Locate the cell with the specified text and output its (x, y) center coordinate. 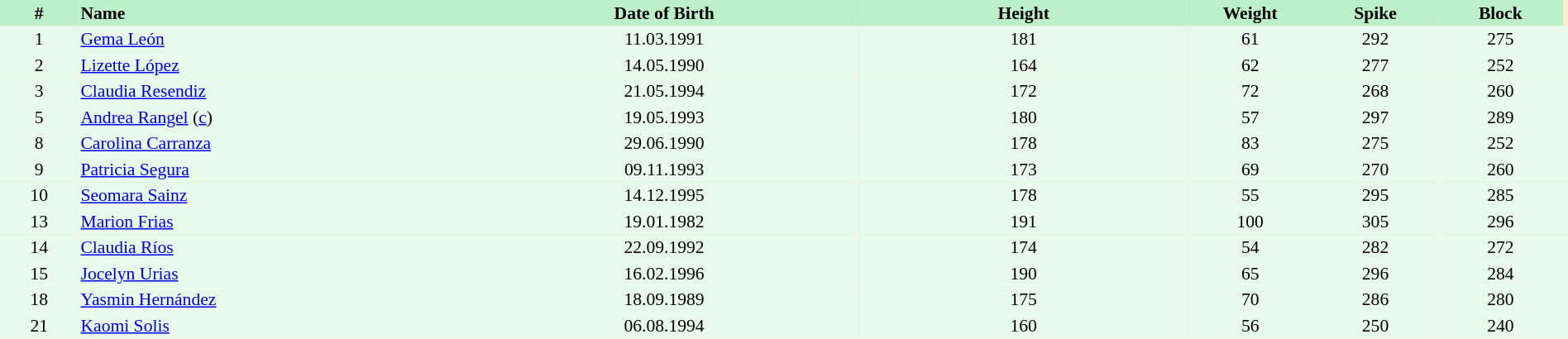
18.09.1989 (664, 299)
Claudia Ríos (273, 248)
29.06.1990 (664, 144)
240 (1500, 326)
Lizette López (273, 65)
Seomara Sainz (273, 195)
22.09.1992 (664, 248)
191 (1024, 222)
19.05.1993 (664, 117)
55 (1250, 195)
282 (1374, 248)
190 (1024, 274)
Weight (1250, 13)
57 (1250, 117)
15 (39, 274)
295 (1374, 195)
289 (1500, 117)
Yasmin Hernández (273, 299)
160 (1024, 326)
Date of Birth (664, 13)
272 (1500, 248)
285 (1500, 195)
181 (1024, 40)
Patricia Segura (273, 169)
56 (1250, 326)
Andrea Rangel (c) (273, 117)
21 (39, 326)
1 (39, 40)
8 (39, 144)
164 (1024, 65)
9 (39, 169)
180 (1024, 117)
268 (1374, 91)
297 (1374, 117)
5 (39, 117)
Block (1500, 13)
Kaomi Solis (273, 326)
Spike (1374, 13)
# (39, 13)
Height (1024, 13)
11.03.1991 (664, 40)
10 (39, 195)
65 (1250, 274)
Jocelyn Urias (273, 274)
Gema León (273, 40)
69 (1250, 169)
284 (1500, 274)
305 (1374, 222)
2 (39, 65)
72 (1250, 91)
13 (39, 222)
70 (1250, 299)
270 (1374, 169)
174 (1024, 248)
173 (1024, 169)
06.08.1994 (664, 326)
14.12.1995 (664, 195)
Carolina Carranza (273, 144)
277 (1374, 65)
Marion Frias (273, 222)
83 (1250, 144)
Claudia Resendiz (273, 91)
19.01.1982 (664, 222)
280 (1500, 299)
172 (1024, 91)
21.05.1994 (664, 91)
14.05.1990 (664, 65)
09.11.1993 (664, 169)
18 (39, 299)
54 (1250, 248)
14 (39, 248)
100 (1250, 222)
Name (273, 13)
175 (1024, 299)
3 (39, 91)
16.02.1996 (664, 274)
61 (1250, 40)
250 (1374, 326)
292 (1374, 40)
286 (1374, 299)
62 (1250, 65)
